From the cell containing the given text, extract its center point as (X, Y) coordinate. 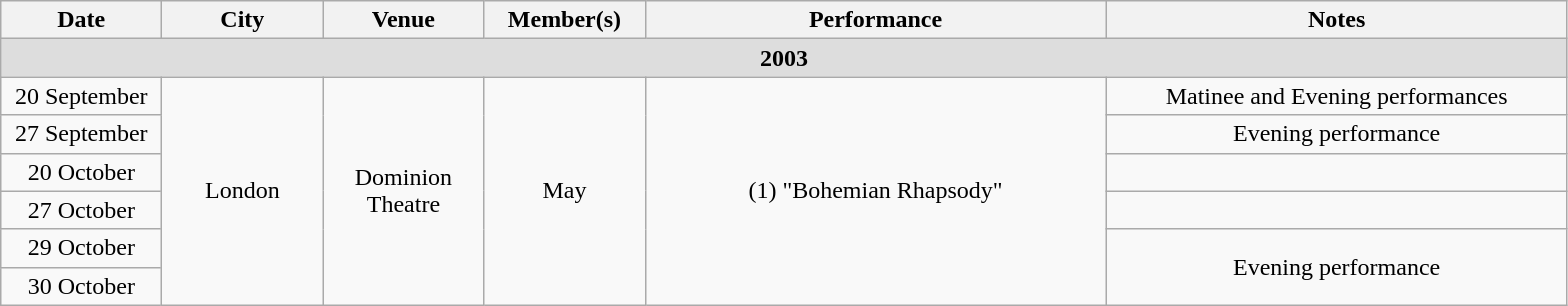
27 September (82, 134)
London (242, 191)
Member(s) (564, 20)
Notes (1336, 20)
Matinee and Evening performances (1336, 96)
30 October (82, 286)
May (564, 191)
Date (82, 20)
27 October (82, 210)
2003 (784, 58)
20 October (82, 172)
Dominion Theatre (404, 191)
(1) "Bohemian Rhapsody" (876, 191)
Performance (876, 20)
29 October (82, 248)
City (242, 20)
Venue (404, 20)
20 September (82, 96)
